Extract the [x, y] coordinate from the center of the cell holding the provided text.  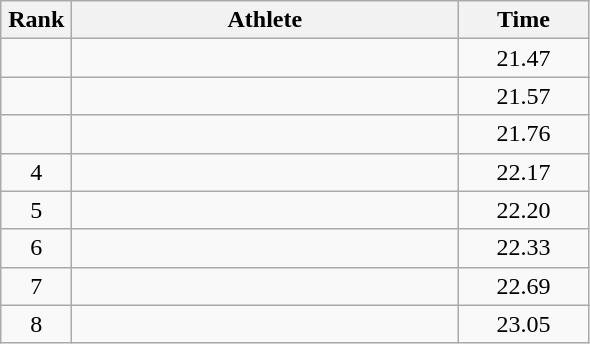
22.20 [524, 210]
21.76 [524, 134]
4 [36, 172]
22.33 [524, 248]
Rank [36, 20]
Time [524, 20]
8 [36, 324]
5 [36, 210]
22.17 [524, 172]
7 [36, 286]
6 [36, 248]
Athlete [265, 20]
21.57 [524, 96]
21.47 [524, 58]
22.69 [524, 286]
23.05 [524, 324]
